Output the [X, Y] coordinate of the center of the cell containing the given text.  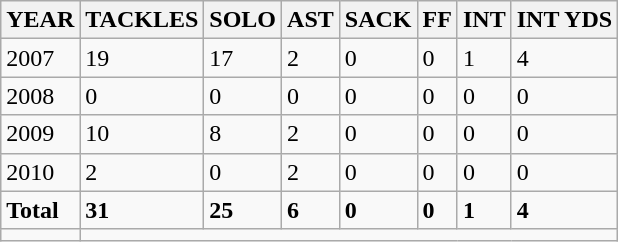
AST [311, 20]
SOLO [243, 20]
19 [142, 58]
INT YDS [564, 20]
2007 [40, 58]
10 [142, 134]
SACK [378, 20]
2010 [40, 172]
2009 [40, 134]
TACKLES [142, 20]
INT [484, 20]
FF [437, 20]
2008 [40, 96]
31 [142, 210]
17 [243, 58]
6 [311, 210]
Total [40, 210]
YEAR [40, 20]
8 [243, 134]
25 [243, 210]
